Find where the given text appears and provide that cell's center as [X, Y] coordinate. 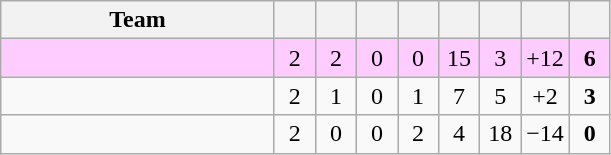
18 [500, 134]
−14 [546, 134]
15 [460, 58]
5 [500, 96]
6 [590, 58]
Team [138, 20]
4 [460, 134]
+12 [546, 58]
+2 [546, 96]
7 [460, 96]
